From the cell containing the given text, extract its center point as [X, Y] coordinate. 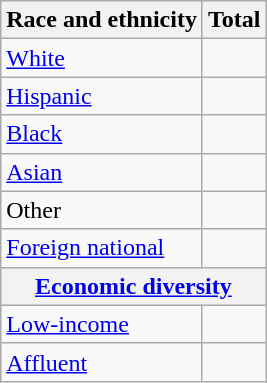
Hispanic [102, 96]
Asian [102, 172]
White [102, 58]
Race and ethnicity [102, 20]
Total [234, 20]
Economic diversity [134, 286]
Black [102, 134]
Affluent [102, 362]
Other [102, 210]
Low-income [102, 324]
Foreign national [102, 248]
